Search for the cell housing the specified text and yield its [x, y] center coordinate. 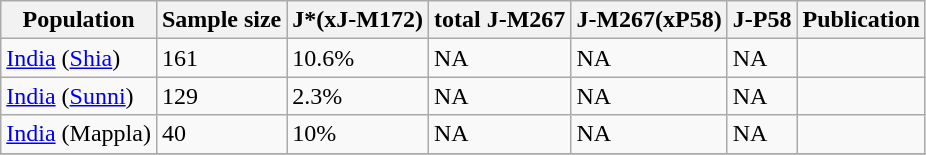
J*(xJ-M172) [358, 20]
40 [221, 134]
J-M267(xP58) [649, 20]
India (Mappla) [79, 134]
2.3% [358, 96]
India (Sunni) [79, 96]
total J-M267 [500, 20]
Population [79, 20]
10.6% [358, 58]
Publication [861, 20]
India (Shia) [79, 58]
10% [358, 134]
Sample size [221, 20]
129 [221, 96]
161 [221, 58]
J-P58 [762, 20]
